Search for the cell housing the specified text and yield its (x, y) center coordinate. 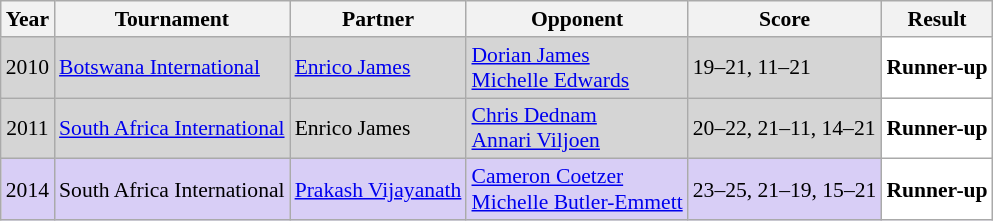
2010 (28, 68)
Result (936, 19)
Partner (378, 19)
20–22, 21–11, 14–21 (785, 128)
23–25, 21–19, 15–21 (785, 190)
2014 (28, 190)
2011 (28, 128)
Opponent (576, 19)
Cameron Coetzer Michelle Butler-Emmett (576, 190)
Prakash Vijayanath (378, 190)
Tournament (172, 19)
Dorian James Michelle Edwards (576, 68)
Chris Dednam Annari Viljoen (576, 128)
Year (28, 19)
19–21, 11–21 (785, 68)
Botswana International (172, 68)
Score (785, 19)
